Output the [x, y] coordinate of the center of the cell containing the given text.  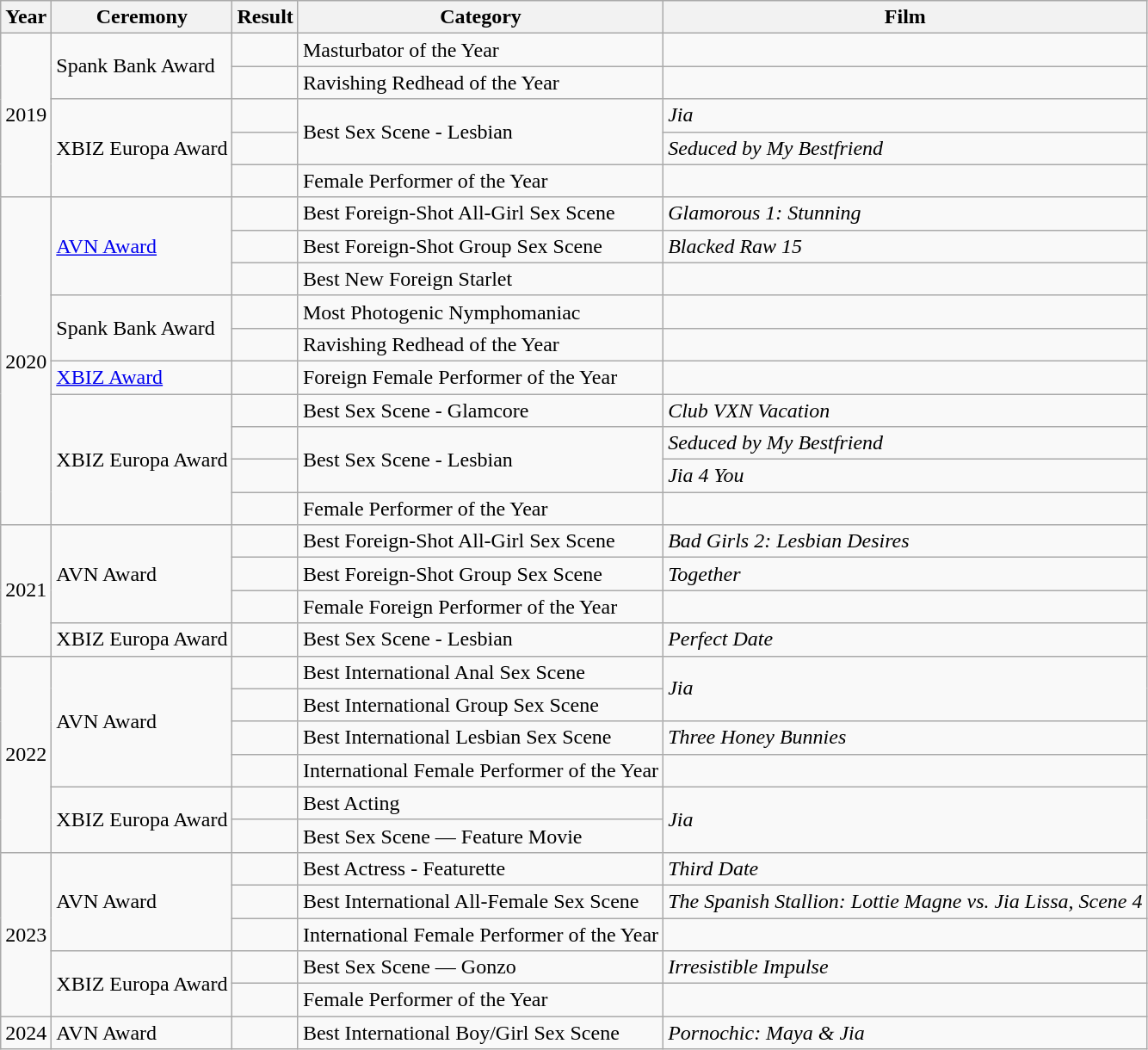
Irresistible Impulse [905, 967]
Year [26, 17]
The Spanish Stallion: Lottie Magne vs. Jia Lissa, Scene 4 [905, 901]
Category [480, 17]
Result [265, 17]
Blacked Raw 15 [905, 246]
2024 [26, 1033]
Perfect Date [905, 639]
Third Date [905, 868]
Best Sex Scene - Glamcore [480, 411]
Glamorous 1: Stunning [905, 213]
Most Photogenic Nymphomaniac [480, 312]
2022 [26, 754]
Best Actress - Featurette [480, 868]
Best International Lesbian Sex Scene [480, 738]
2021 [26, 590]
Club VXN Vacation [905, 411]
Best International All-Female Sex Scene [480, 901]
Best International Boy/Girl Sex Scene [480, 1033]
Best Sex Scene — Feature Movie [480, 836]
XBIZ Award [142, 377]
Three Honey Bunnies [905, 738]
Jia 4 You [905, 476]
Film [905, 17]
2023 [26, 934]
Pornochic: Maya & Jia [905, 1033]
2020 [26, 361]
Best Acting [480, 803]
2019 [26, 115]
Best International Anal Sex Scene [480, 672]
Female Foreign Performer of the Year [480, 607]
Ceremony [142, 17]
Best Sex Scene — Gonzo [480, 967]
Masturbator of the Year [480, 50]
Best International Group Sex Scene [480, 705]
Foreign Female Performer of the Year [480, 377]
Together [905, 574]
Bad Girls 2: Lesbian Desires [905, 541]
Best New Foreign Starlet [480, 279]
